Output the (X, Y) coordinate of the center of the cell containing the given text.  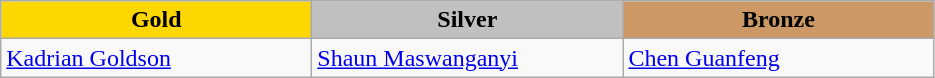
Bronze (778, 20)
Chen Guanfeng (778, 58)
Gold (156, 20)
Shaun Maswanganyi (468, 58)
Kadrian Goldson (156, 58)
Silver (468, 20)
